Determine the [x, y] coordinate at the center of the cell enclosing the given text.  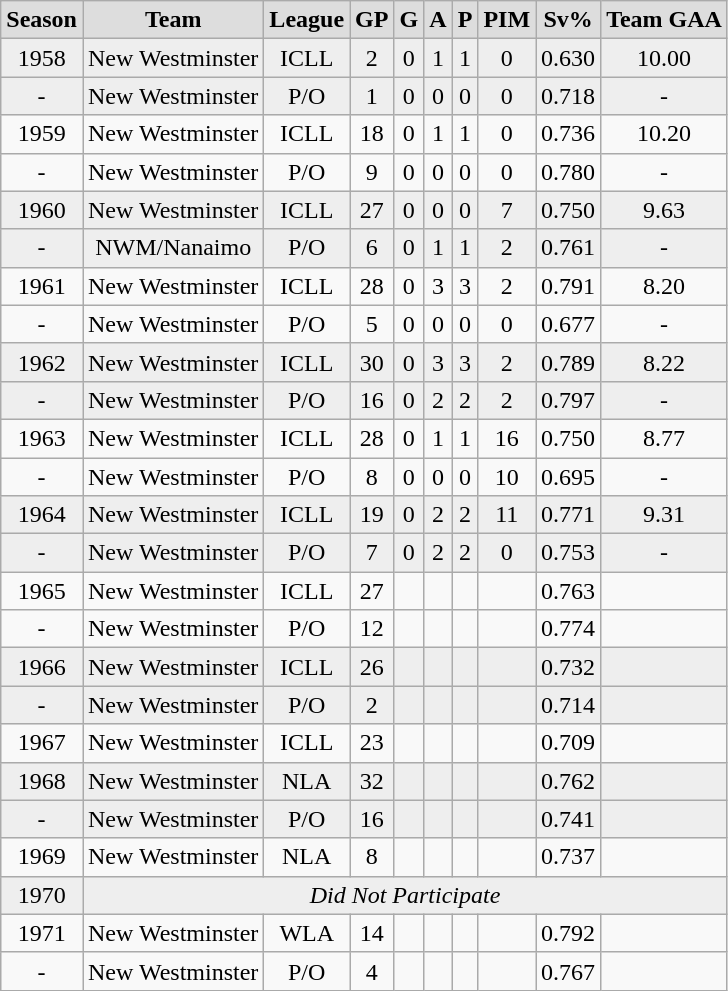
1965 [42, 591]
Did Not Participate [404, 895]
9.31 [664, 515]
0.709 [568, 743]
League [307, 20]
0.789 [568, 362]
0.695 [568, 477]
10 [507, 477]
GP [372, 20]
0.763 [568, 591]
0.771 [568, 515]
32 [372, 781]
23 [372, 743]
WLA [307, 933]
10.00 [664, 58]
1961 [42, 286]
14 [372, 933]
11 [507, 515]
P [465, 20]
1970 [42, 895]
1968 [42, 781]
0.767 [568, 971]
10.20 [664, 134]
0.677 [568, 324]
18 [372, 134]
9.63 [664, 210]
12 [372, 629]
0.732 [568, 667]
0.792 [568, 933]
1958 [42, 58]
8.22 [664, 362]
0.791 [568, 286]
0.741 [568, 819]
26 [372, 667]
5 [372, 324]
0.718 [568, 96]
1971 [42, 933]
1962 [42, 362]
4 [372, 971]
0.797 [568, 400]
A [438, 20]
PIM [507, 20]
Sv% [568, 20]
8.77 [664, 438]
8.20 [664, 286]
Team GAA [664, 20]
0.736 [568, 134]
0.630 [568, 58]
1960 [42, 210]
1963 [42, 438]
0.761 [568, 248]
1959 [42, 134]
NWM/Nanaimo [172, 248]
0.762 [568, 781]
0.714 [568, 705]
1964 [42, 515]
6 [372, 248]
0.753 [568, 553]
9 [372, 172]
0.774 [568, 629]
1967 [42, 743]
Season [42, 20]
1969 [42, 857]
1966 [42, 667]
30 [372, 362]
0.780 [568, 172]
Team [172, 20]
G [409, 20]
0.737 [568, 857]
19 [372, 515]
